From the cell containing the given text, extract its center point as [x, y] coordinate. 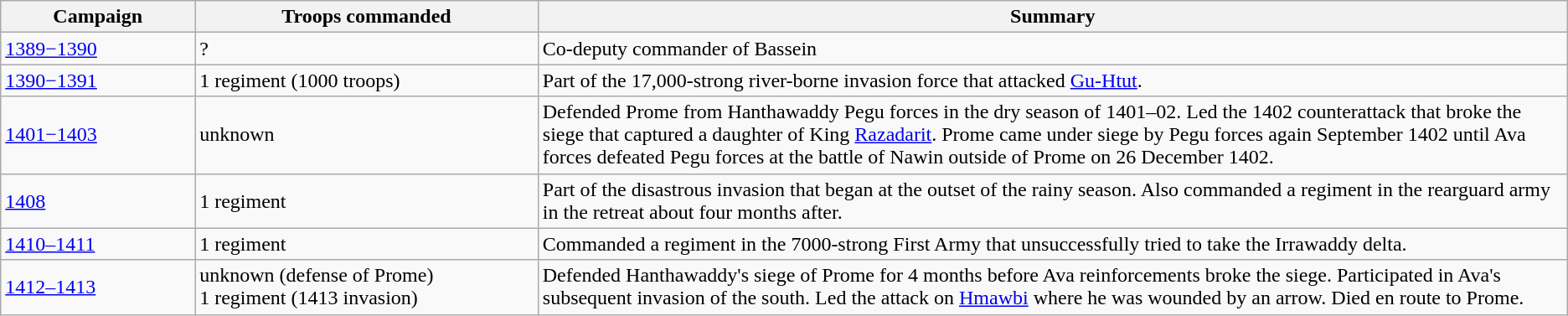
unknown (defense of Prome) 1 regiment (1413 invasion) [367, 287]
1408 [98, 201]
Summary [1052, 17]
1412–1413 [98, 287]
Campaign [98, 17]
1410–1411 [98, 244]
1389−1390 [98, 49]
unknown [367, 135]
1401−1403 [98, 135]
Commanded a regiment in the 7000-strong First Army that unsuccessfully tried to take the Irrawaddy delta. [1052, 244]
? [367, 49]
Troops commanded [367, 17]
Co-deputy commander of Bassein [1052, 49]
1390−1391 [98, 80]
Part of the 17,000-strong river-borne invasion force that attacked Gu-Htut. [1052, 80]
1 regiment (1000 troops) [367, 80]
